For the text-containing cell, return its midpoint in [x, y] coordinate format. 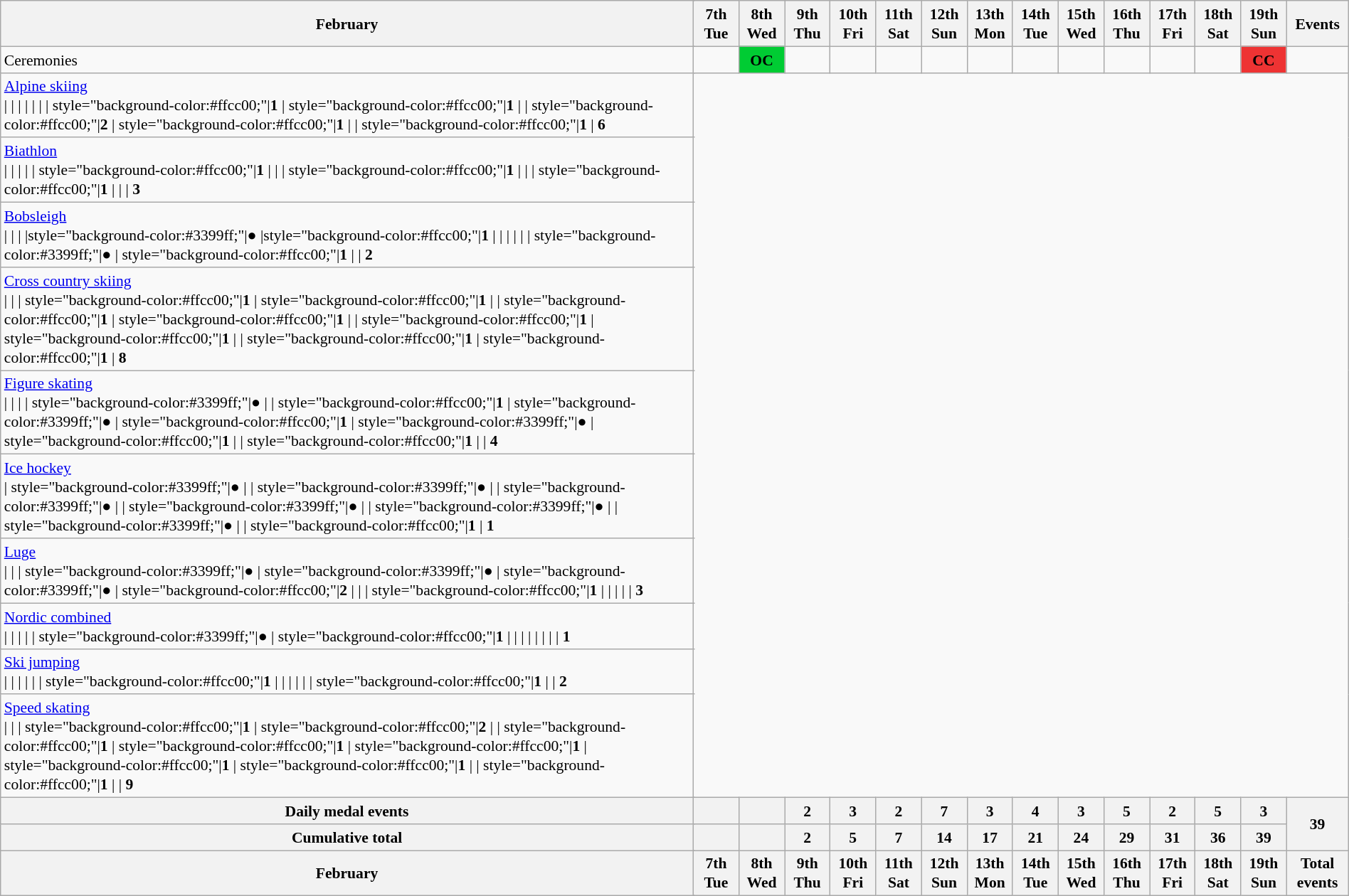
Total events [1318, 873]
Biathlon| | | | | style="background-color:#ffcc00;"|1 | | | style="background-color:#ffcc00;"|1 | | | style="background-color:#ffcc00;"|1 | | | 3 [347, 169]
Events [1318, 23]
14 [944, 836]
29 [1126, 836]
36 [1218, 836]
24 [1081, 836]
4 [1035, 811]
Cumulative total [347, 836]
17 [990, 836]
Ski jumping| | | | | | style="background-color:#ffcc00;"|1 | | | | | | style="background-color:#ffcc00;"|1 | | 2 [347, 671]
31 [1173, 836]
Nordic combined| | | | | style="background-color:#3399ff;"|● | style="background-color:#ffcc00;"|1 | | | | | | | | 1 [347, 626]
21 [1035, 836]
OC [761, 60]
Daily medal events [347, 811]
Ceremonies [347, 60]
CC [1264, 60]
